Scan for the cell matching the given text and deliver its (x, y) coordinate at center. 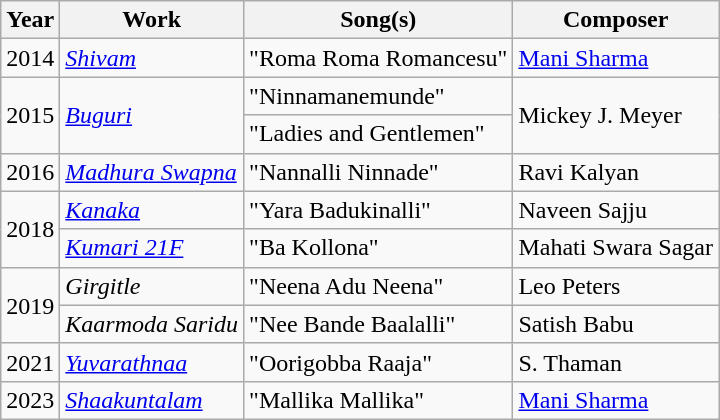
Work (152, 20)
Satish Babu (616, 324)
2021 (30, 362)
Yuvarathnaa (152, 362)
Buguri (152, 115)
"Oorigobba Raaja" (378, 362)
S. Thaman (616, 362)
Shivam (152, 58)
Naveen Sajju (616, 210)
Ravi Kalyan (616, 172)
"Mallika Mallika" (378, 400)
Girgitle (152, 286)
"Nannalli Ninnade" (378, 172)
2015 (30, 115)
"Yara Badukinalli" (378, 210)
Song(s) (378, 20)
"Ninnamanemunde" (378, 96)
Kaarmoda Saridu (152, 324)
"Ba Kollona" (378, 248)
"Neena Adu Neena" (378, 286)
2016 (30, 172)
Kanaka (152, 210)
2018 (30, 229)
Shaakuntalam (152, 400)
2014 (30, 58)
"Roma Roma Romancesu" (378, 58)
Mickey J. Meyer (616, 115)
2019 (30, 305)
Madhura Swapna (152, 172)
Mahati Swara Sagar (616, 248)
"Nee Bande Baalalli" (378, 324)
Leo Peters (616, 286)
Composer (616, 20)
2023 (30, 400)
Kumari 21F (152, 248)
"Ladies and Gentlemen" (378, 134)
Year (30, 20)
